Extract the [X, Y] coordinate from the center of the cell holding the provided text.  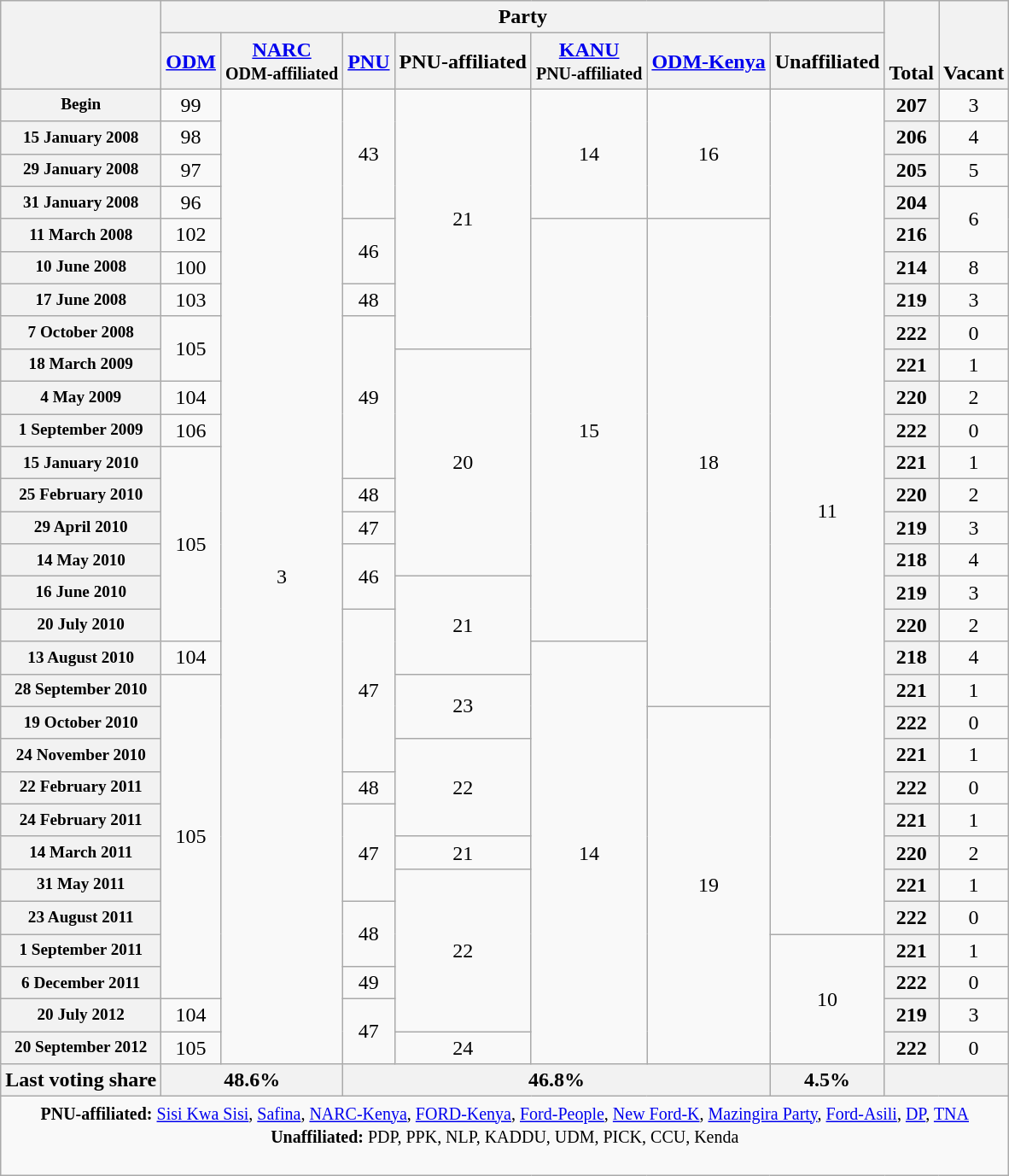
98 [191, 137]
23 August 2011 [81, 917]
23 [463, 706]
97 [191, 170]
20 September 2012 [81, 1048]
29 January 2008 [81, 170]
15 January 2008 [81, 137]
25 February 2010 [81, 495]
15 [589, 430]
10 June 2008 [81, 267]
Party [522, 17]
Last voting share [81, 1080]
14 May 2010 [81, 560]
10 [827, 999]
102 [191, 235]
Begin [81, 105]
28 September 2010 [81, 690]
4 May 2009 [81, 397]
ODM [191, 61]
20 [463, 462]
24 November 2010 [81, 755]
14 March 2011 [81, 852]
11 [827, 512]
PNU-affiliated [463, 61]
6 [974, 219]
99 [191, 105]
103 [191, 300]
17 June 2008 [81, 300]
6 December 2011 [81, 983]
22 February 2011 [81, 787]
216 [912, 235]
204 [912, 202]
206 [912, 137]
15 January 2010 [81, 463]
100 [191, 267]
16 [709, 154]
19 [709, 885]
43 [369, 154]
ODM-Kenya [709, 61]
207 [912, 105]
11 March 2008 [81, 235]
13 August 2010 [81, 658]
KANUPNU-affiliated [589, 61]
96 [191, 202]
29 April 2010 [81, 528]
Unaffiliated [827, 61]
7 October 2008 [81, 332]
8 [974, 267]
Vacant [974, 44]
205 [912, 170]
18 March 2009 [81, 365]
4.5% [827, 1080]
46.8% [557, 1080]
31 January 2008 [81, 202]
5 [974, 170]
24 [463, 1048]
19 October 2010 [81, 723]
20 July 2010 [81, 625]
106 [191, 430]
24 February 2011 [81, 820]
20 July 2012 [81, 1015]
18 [709, 463]
1 September 2009 [81, 430]
31 May 2011 [81, 885]
1 September 2011 [81, 951]
16 June 2010 [81, 593]
214 [912, 267]
PNU [369, 61]
NARCODM-affiliated [282, 61]
Total [912, 44]
48.6% [253, 1080]
